Return [x, y] of the center of cell containing provided text 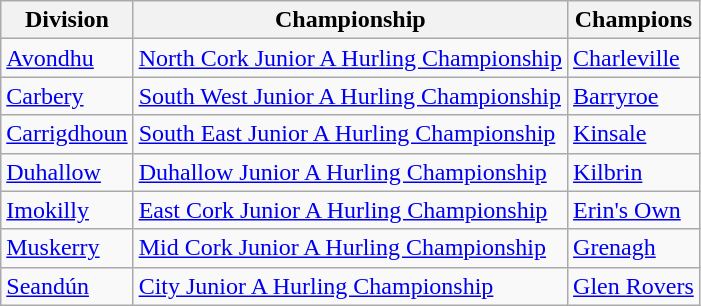
Muskerry [67, 248]
Carbery [67, 96]
North Cork Junior A Hurling Championship [350, 58]
Imokilly [67, 210]
Avondhu [67, 58]
Seandún [67, 286]
Champions [634, 20]
Erin's Own [634, 210]
Barryroe [634, 96]
South West Junior A Hurling Championship [350, 96]
Grenagh [634, 248]
Carrigdhoun [67, 134]
Mid Cork Junior A Hurling Championship [350, 248]
Kilbrin [634, 172]
Duhallow [67, 172]
City Junior A Hurling Championship [350, 286]
East Cork Junior A Hurling Championship [350, 210]
Charleville [634, 58]
Division [67, 20]
Glen Rovers [634, 286]
South East Junior A Hurling Championship [350, 134]
Duhallow Junior A Hurling Championship [350, 172]
Championship [350, 20]
Kinsale [634, 134]
